Return the [x, y] coordinate for the center point of the cell that contains the specified text.  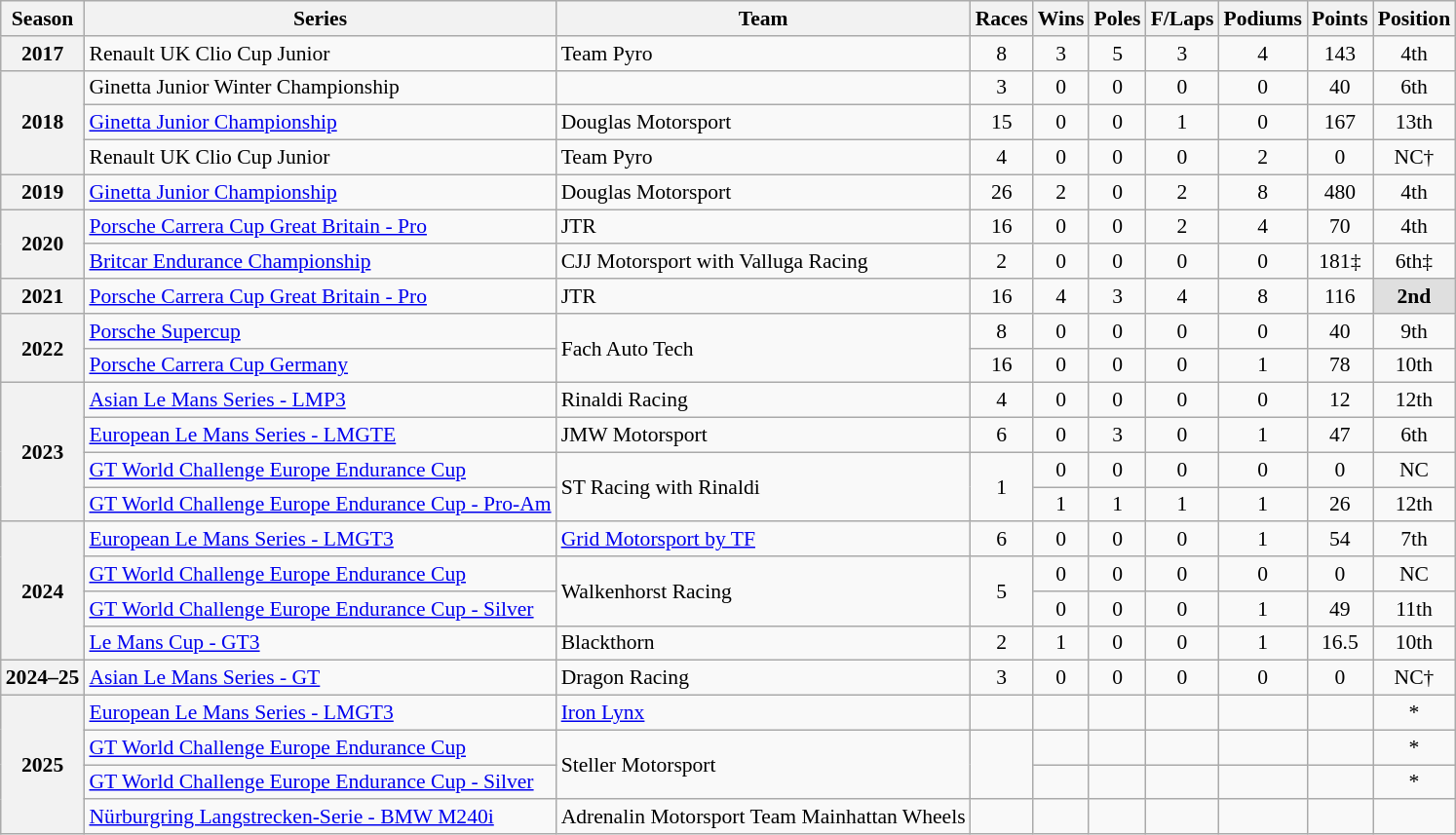
Porsche Supercup [320, 331]
12 [1340, 400]
GT World Challenge Europe Endurance Cup - Pro-Am [320, 505]
ST Racing with Rinaldi [764, 487]
2017 [43, 54]
Dragon Racing [764, 678]
Grid Motorsport by TF [764, 540]
78 [1340, 365]
Position [1414, 19]
Walkenhorst Racing [764, 590]
Season [43, 19]
2020 [43, 244]
2025 [43, 765]
Nürburgring Langstrecken-Serie - BMW M240i [320, 817]
15 [1002, 123]
9th [1414, 331]
Team [764, 19]
70 [1340, 227]
6th‡ [1414, 262]
Podiums [1263, 19]
Steller Motorsport [764, 764]
Series [320, 19]
Poles [1117, 19]
11th [1414, 609]
Fach Auto Tech [764, 349]
54 [1340, 540]
116 [1340, 296]
16.5 [1340, 643]
2018 [43, 123]
Britcar Endurance Championship [320, 262]
Races [1002, 19]
480 [1340, 192]
Le Mans Cup - GT3 [320, 643]
CJJ Motorsport with Valluga Racing [764, 262]
2nd [1414, 296]
181‡ [1340, 262]
European Le Mans Series - LMGTE [320, 436]
2022 [43, 349]
Blackthorn [764, 643]
F/Laps [1183, 19]
Rinaldi Racing [764, 400]
Asian Le Mans Series - GT [320, 678]
Porsche Carrera Cup Germany [320, 365]
JMW Motorsport [764, 436]
13th [1414, 123]
143 [1340, 54]
47 [1340, 436]
2024–25 [43, 678]
Points [1340, 19]
49 [1340, 609]
Wins [1061, 19]
2021 [43, 296]
7th [1414, 540]
Adrenalin Motorsport Team Mainhattan Wheels [764, 817]
2019 [43, 192]
Asian Le Mans Series - LMP3 [320, 400]
2023 [43, 452]
Iron Lynx [764, 713]
2024 [43, 591]
Ginetta Junior Winter Championship [320, 88]
167 [1340, 123]
